Return the [x, y] coordinate for the center point of the cell that contains the specified text.  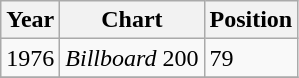
Chart [132, 20]
Billboard 200 [132, 58]
Year [30, 20]
1976 [30, 58]
Position [251, 20]
79 [251, 58]
